For the text-containing cell, return its midpoint in [X, Y] coordinate format. 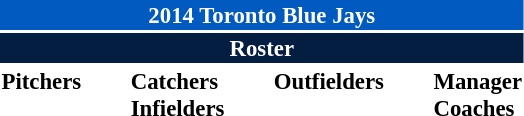
Roster [262, 48]
2014 Toronto Blue Jays [262, 15]
